Detect which cell encompasses the target text, then output its [x, y] center coordinate. 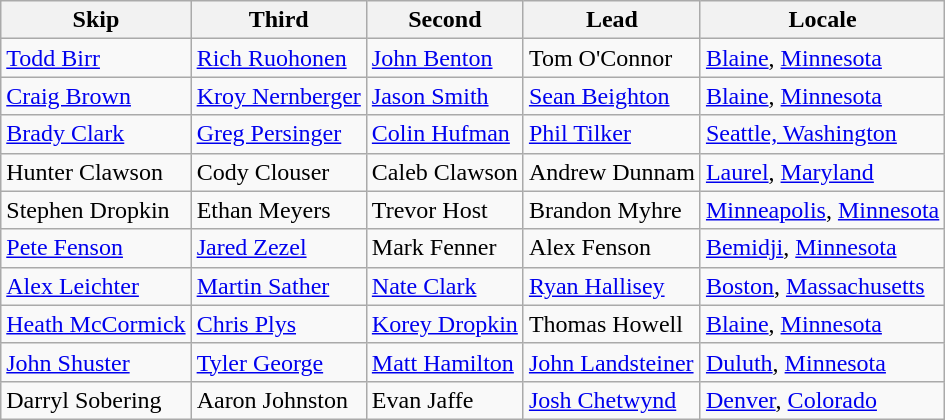
Trevor Host [444, 210]
Evan Jaffe [444, 400]
Alex Fenson [612, 248]
Ethan Meyers [278, 210]
Cody Clouser [278, 172]
Tyler George [278, 362]
John Landsteiner [612, 362]
Third [278, 20]
Sean Beighton [612, 96]
Bemidji, Minnesota [822, 248]
Craig Brown [96, 96]
Phil Tilker [612, 134]
Hunter Clawson [96, 172]
Skip [96, 20]
Brady Clark [96, 134]
Chris Plys [278, 324]
Pete Fenson [96, 248]
Jason Smith [444, 96]
Tom O'Connor [612, 58]
Thomas Howell [612, 324]
Darryl Sobering [96, 400]
John Shuster [96, 362]
Josh Chetwynd [612, 400]
Kroy Nernberger [278, 96]
Locale [822, 20]
Alex Leichter [96, 286]
Jared Zezel [278, 248]
Heath McCormick [96, 324]
Todd Birr [96, 58]
Caleb Clawson [444, 172]
Greg Persinger [278, 134]
Laurel, Maryland [822, 172]
Second [444, 20]
Matt Hamilton [444, 362]
Martin Sather [278, 286]
Boston, Massachusetts [822, 286]
Mark Fenner [444, 248]
Seattle, Washington [822, 134]
Colin Hufman [444, 134]
Denver, Colorado [822, 400]
Brandon Myhre [612, 210]
John Benton [444, 58]
Duluth, Minnesota [822, 362]
Lead [612, 20]
Ryan Hallisey [612, 286]
Nate Clark [444, 286]
Andrew Dunnam [612, 172]
Aaron Johnston [278, 400]
Korey Dropkin [444, 324]
Stephen Dropkin [96, 210]
Minneapolis, Minnesota [822, 210]
Rich Ruohonen [278, 58]
